Extract the [X, Y] coordinate from the center of the cell holding the provided text.  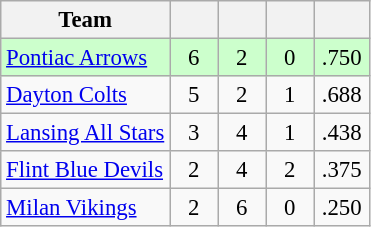
Flint Blue Devils [86, 170]
.438 [342, 133]
Pontiac Arrows [86, 58]
3 [194, 133]
.375 [342, 170]
5 [194, 95]
Lansing All Stars [86, 133]
.688 [342, 95]
Milan Vikings [86, 208]
.750 [342, 58]
Team [86, 20]
.250 [342, 208]
Dayton Colts [86, 95]
